Extract the [X, Y] coordinate from the center of the cell holding the provided text.  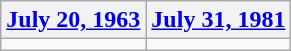
July 31, 1981 [218, 20]
July 20, 1963 [74, 20]
